Capture the cell that displays the provided text and extract its (X, Y) central coordinate. 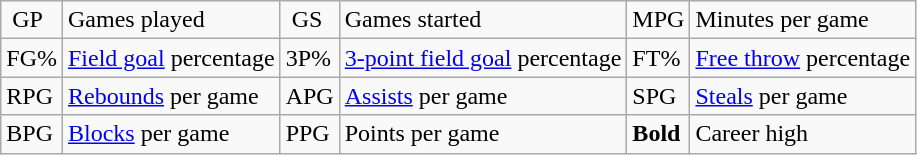
3P% (310, 58)
PPG (310, 134)
Assists per game (483, 96)
RPG (32, 96)
FG% (32, 58)
SPG (658, 96)
3-point field goal percentage (483, 58)
FT% (658, 58)
Games played (171, 20)
Career high (803, 134)
APG (310, 96)
Games started (483, 20)
Bold (658, 134)
Points per game (483, 134)
MPG (658, 20)
Blocks per game (171, 134)
BPG (32, 134)
GS (310, 20)
Steals per game (803, 96)
GP (32, 20)
Free throw percentage (803, 58)
Field goal percentage (171, 58)
Minutes per game (803, 20)
Rebounds per game (171, 96)
